Identify which cell holds the provided text, then report its (X, Y) central coordinate. 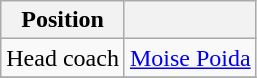
Moise Poida (190, 58)
Head coach (63, 58)
Position (63, 20)
